Find where the given text appears and provide that cell's center as (x, y) coordinate. 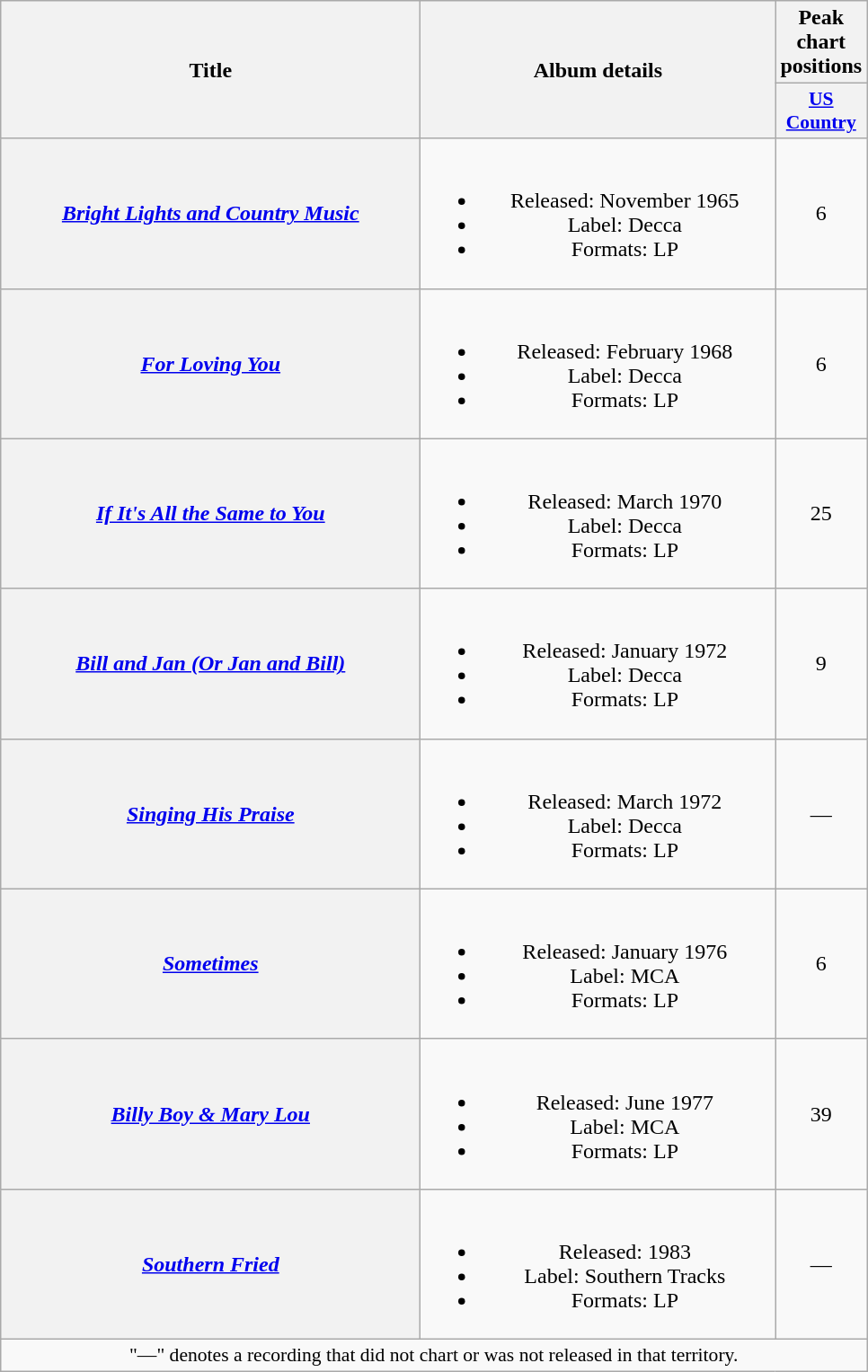
If It's All the Same to You (210, 514)
"—" denotes a recording that did not chart or was not released in that territory. (434, 1355)
USCountry (821, 111)
Billy Boy & Mary Lou (210, 1114)
Title (210, 70)
Bill and Jan (Or Jan and Bill) (210, 663)
Released: January 1976Label: MCAFormats: LP (598, 963)
Peakchartpositions (821, 42)
Released: November 1965Label: DeccaFormats: LP (598, 214)
For Loving You (210, 363)
25 (821, 514)
Released: June 1977Label: MCAFormats: LP (598, 1114)
39 (821, 1114)
Released: February 1968Label: DeccaFormats: LP (598, 363)
Sometimes (210, 963)
Released: March 1972Label: DeccaFormats: LP (598, 814)
Released: 1983Label: Southern TracksFormats: LP (598, 1263)
Album details (598, 70)
Released: March 1970Label: DeccaFormats: LP (598, 514)
9 (821, 663)
Southern Fried (210, 1263)
Singing His Praise (210, 814)
Bright Lights and Country Music (210, 214)
Released: January 1972Label: DeccaFormats: LP (598, 663)
